Identify which cell holds the provided text, then report its [x, y] central coordinate. 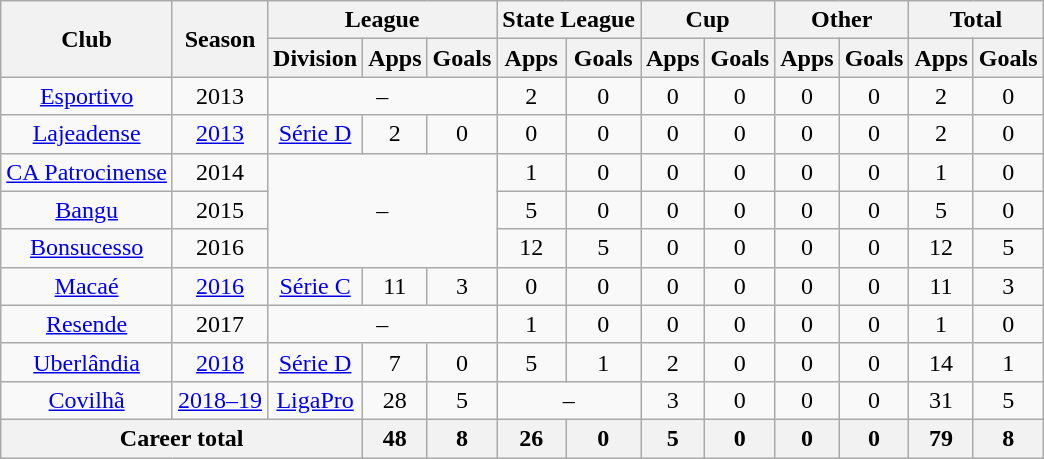
Cup [707, 20]
Macaé [87, 286]
2018–19 [220, 400]
28 [395, 400]
26 [532, 438]
LigaPro [316, 400]
2017 [220, 324]
Bangu [87, 210]
Total [976, 20]
79 [941, 438]
Division [316, 58]
Série C [316, 286]
Resende [87, 324]
14 [941, 362]
Club [87, 39]
CA Patrocinense [87, 172]
2015 [220, 210]
Uberlândia [87, 362]
League [382, 20]
Bonsucesso [87, 248]
7 [395, 362]
Esportivo [87, 96]
Lajeadense [87, 134]
Season [220, 39]
Career total [182, 438]
Other [842, 20]
2018 [220, 362]
31 [941, 400]
48 [395, 438]
State League [569, 20]
2014 [220, 172]
Covilhã [87, 400]
